Pinpoint the cell where the given text exists, returning its (X, Y) midpoint coordinate. 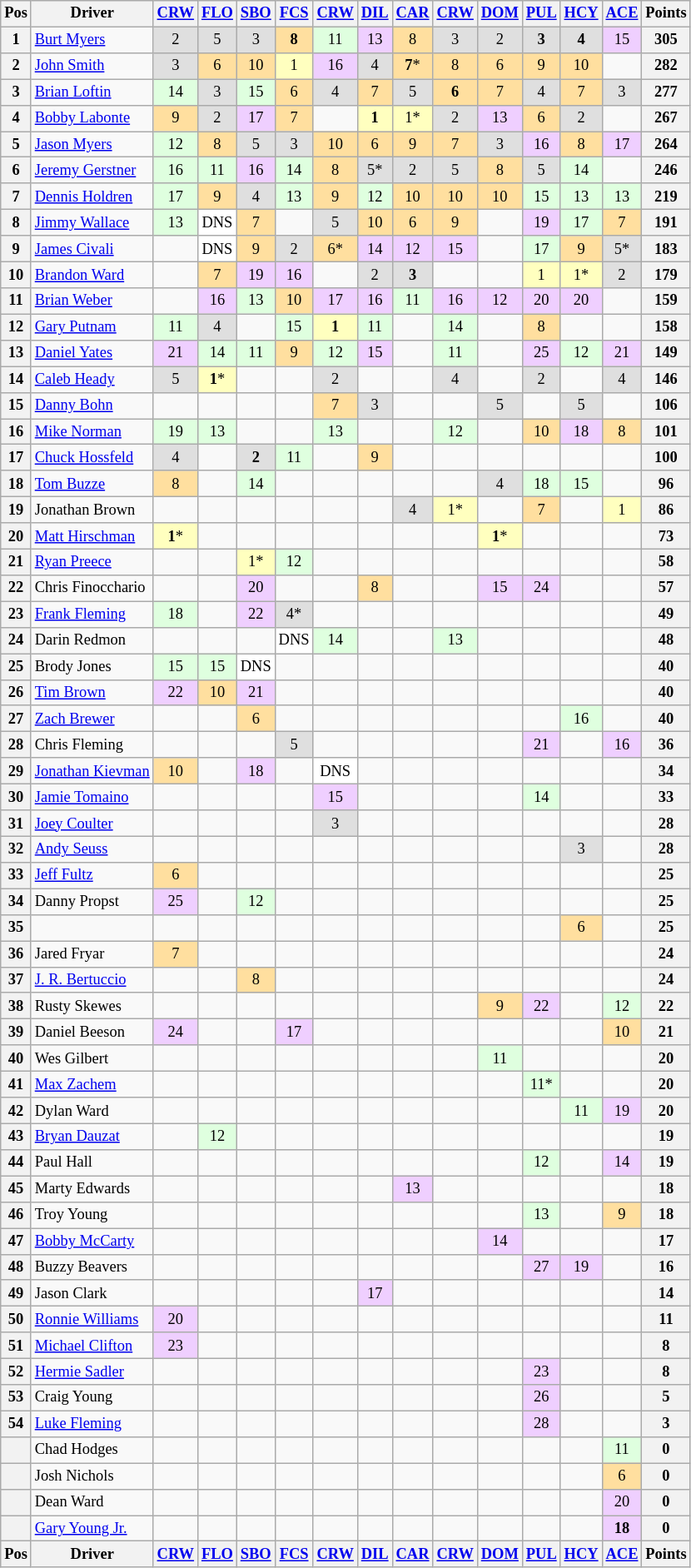
282 (666, 67)
32 (17, 849)
101 (666, 431)
Paul Hall (92, 1162)
86 (666, 510)
Jamie Tomaino (92, 798)
Jonathan Kievman (92, 771)
54 (17, 1424)
Chris Finocchario (92, 588)
Brody Jones (92, 666)
Daniel Yates (92, 353)
41 (17, 1084)
Wes Gilbert (92, 1058)
45 (17, 1189)
43 (17, 1137)
267 (666, 118)
47 (17, 1241)
Luke Fleming (92, 1424)
Joey Coulter (92, 823)
Darin Redmon (92, 641)
73 (666, 536)
Chris Fleming (92, 744)
Brandon Ward (92, 275)
Rusty Skewes (92, 1006)
31 (17, 823)
159 (666, 301)
183 (666, 248)
Jason Myers (92, 145)
29 (17, 771)
149 (666, 353)
58 (666, 563)
Burt Myers (92, 40)
Danny Propst (92, 901)
146 (666, 380)
Caleb Heady (92, 380)
46 (17, 1216)
Zach Brewer (92, 719)
35 (17, 928)
Jason Clark (92, 1294)
277 (666, 92)
Craig Young (92, 1397)
53 (17, 1397)
J. R. Bertuccio (92, 979)
Jeff Fultz (92, 876)
39 (17, 1033)
Chad Hodges (92, 1451)
37 (17, 979)
Jimmy Wallace (92, 223)
John Smith (92, 67)
264 (666, 145)
Marty Edwards (92, 1189)
Ronnie Williams (92, 1319)
Bobby McCarty (92, 1241)
Troy Young (92, 1216)
44 (17, 1162)
Max Zachem (92, 1084)
Hermie Sadler (92, 1372)
Jared Fryar (92, 954)
Jeremy Gerstner (92, 170)
305 (666, 40)
219 (666, 197)
30 (17, 798)
Gary Young Jr. (92, 1529)
57 (666, 588)
4* (294, 615)
Buzzy Beavers (92, 1267)
Jonathan Brown (92, 510)
Dylan Ward (92, 1111)
James Civali (92, 248)
7* (413, 67)
Josh Nichols (92, 1476)
Daniel Beeson (92, 1033)
100 (666, 458)
52 (17, 1372)
Frank Fleming (92, 615)
50 (17, 1319)
Mike Norman (92, 431)
42 (17, 1111)
246 (666, 170)
Dean Ward (92, 1502)
Dennis Holdren (92, 197)
179 (666, 275)
Tom Buzze (92, 485)
106 (666, 405)
Ryan Preece (92, 563)
Gary Putnam (92, 326)
51 (17, 1346)
Michael Clifton (92, 1346)
191 (666, 223)
Andy Seuss (92, 849)
Bobby Labonte (92, 118)
158 (666, 326)
Chuck Hossfeld (92, 458)
96 (666, 485)
6* (335, 248)
Bryan Dauzat (92, 1137)
Brian Loftin (92, 92)
Brian Weber (92, 301)
Danny Bohn (92, 405)
11* (541, 1084)
Matt Hirschman (92, 536)
Tim Brown (92, 693)
38 (17, 1006)
